Search for the cell housing the specified text and yield its [X, Y] center coordinate. 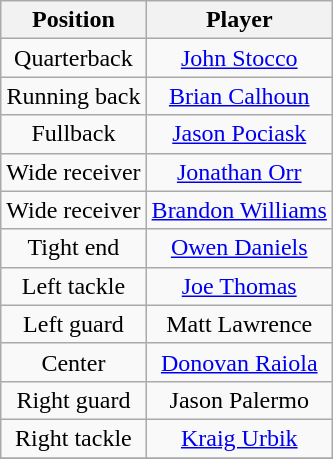
Jonathan Orr [239, 172]
Quarterback [74, 58]
Running back [74, 96]
Joe Thomas [239, 286]
Position [74, 20]
Center [74, 362]
Right guard [74, 400]
Left guard [74, 324]
Left tackle [74, 286]
Fullback [74, 134]
Jason Palermo [239, 400]
John Stocco [239, 58]
Brandon Williams [239, 210]
Matt Lawrence [239, 324]
Kraig Urbik [239, 438]
Donovan Raiola [239, 362]
Owen Daniels [239, 248]
Jason Pociask [239, 134]
Tight end [74, 248]
Brian Calhoun [239, 96]
Player [239, 20]
Right tackle [74, 438]
